Find where the given text appears and provide that cell's center as [x, y] coordinate. 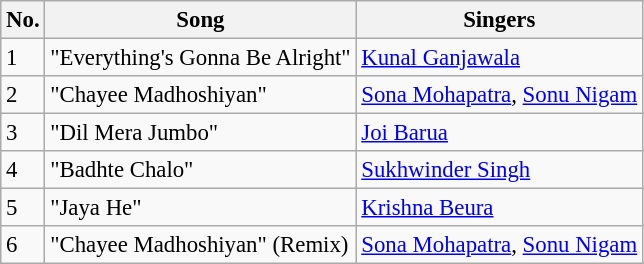
No. [23, 20]
"Chayee Madhoshiyan" (Remix) [200, 245]
"Chayee Madhoshiyan" [200, 95]
Singers [499, 20]
Kunal Ganjawala [499, 58]
Sukhwinder Singh [499, 170]
6 [23, 245]
5 [23, 208]
Song [200, 20]
3 [23, 133]
4 [23, 170]
"Badhte Chalo" [200, 170]
"Jaya He" [200, 208]
Krishna Beura [499, 208]
2 [23, 95]
1 [23, 58]
"Dil Mera Jumbo" [200, 133]
"Everything's Gonna Be Alright" [200, 58]
Joi Barua [499, 133]
